Pinpoint the cell where the given text exists, returning its (X, Y) midpoint coordinate. 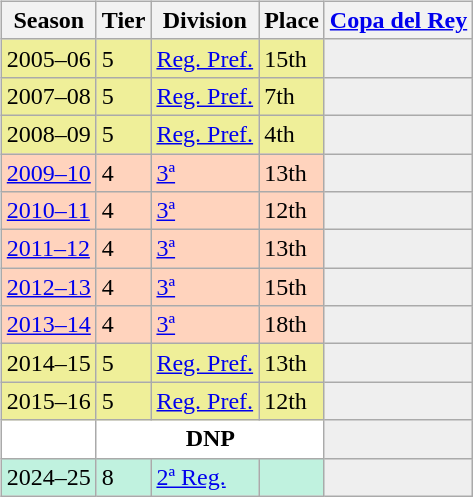
2012–13 (48, 287)
2010–11 (48, 211)
7th (292, 96)
2024–25 (48, 477)
2009–10 (48, 173)
2ª Reg. (205, 477)
Division (205, 20)
2015–16 (48, 401)
Place (292, 20)
2011–12 (48, 249)
18th (292, 325)
2007–08 (48, 96)
Season (48, 20)
DNP (210, 439)
8 (124, 477)
2014–15 (48, 363)
4th (292, 134)
Tier (124, 20)
2013–14 (48, 325)
Copa del Rey (398, 20)
2008–09 (48, 134)
2005–06 (48, 58)
